For the text-containing cell, return its midpoint in [x, y] coordinate format. 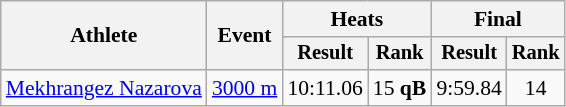
10:11.06 [324, 88]
9:59.84 [468, 88]
Mekhrangez Nazarova [104, 88]
Athlete [104, 36]
3000 m [244, 88]
15 qB [400, 88]
14 [536, 88]
Heats [356, 19]
Final [498, 19]
Event [244, 36]
